Output the (X, Y) coordinate of the center of the cell containing the given text.  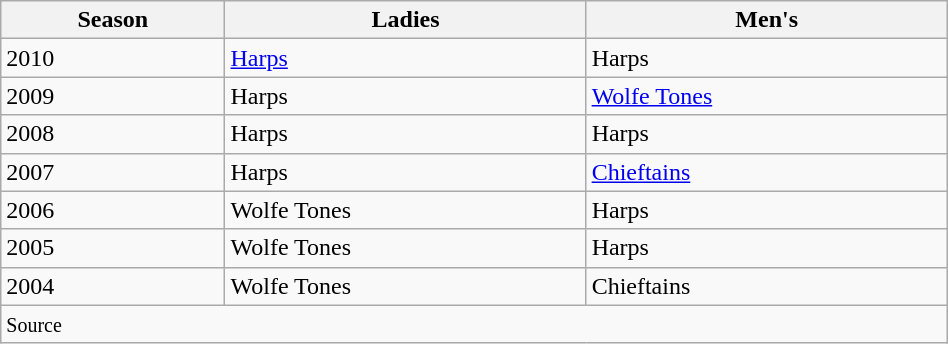
Source (474, 324)
Season (113, 20)
Ladies (406, 20)
2008 (113, 134)
2007 (113, 172)
2004 (113, 286)
2005 (113, 248)
2010 (113, 58)
2006 (113, 210)
Men's (766, 20)
2009 (113, 96)
